Output the (X, Y) coordinate of the center of the cell containing the given text.  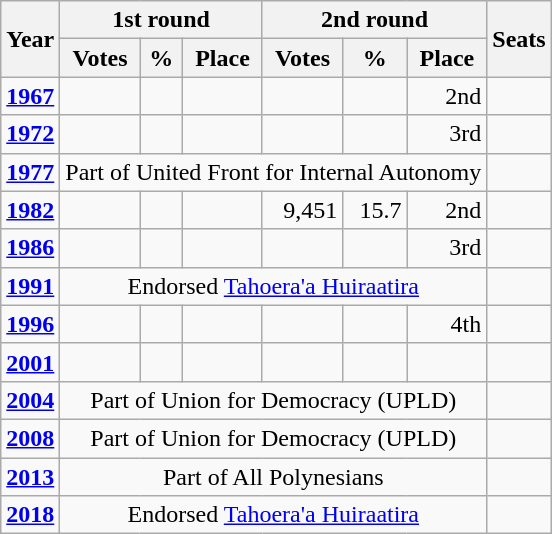
2013 (30, 477)
Part of All Polynesians (274, 477)
1977 (30, 172)
4th (447, 324)
2nd round (374, 20)
2001 (30, 362)
1991 (30, 286)
2008 (30, 438)
2004 (30, 400)
1982 (30, 210)
15.7 (375, 210)
Year (30, 39)
1986 (30, 248)
1st round (162, 20)
1972 (30, 134)
2018 (30, 515)
Seats (519, 39)
1996 (30, 324)
9,451 (302, 210)
Part of United Front for Internal Autonomy (274, 172)
1967 (30, 96)
